Return the [x, y] coordinate for the center point of the cell that contains the specified text.  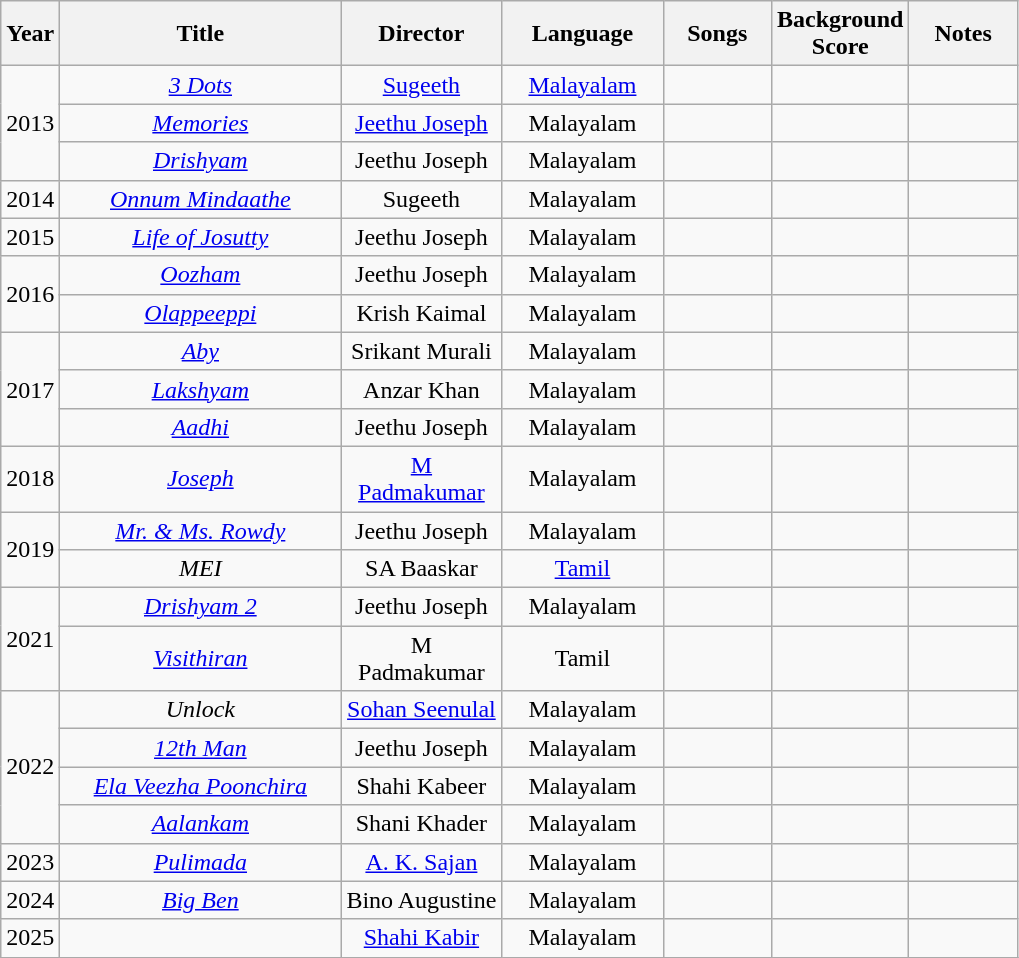
Aadhi [200, 427]
Life of Josutty [200, 237]
Title [200, 34]
SA Baaskar [422, 569]
2019 [30, 550]
Songs [718, 34]
Drishyam [200, 161]
2014 [30, 199]
2018 [30, 478]
3 Dots [200, 85]
Krish Kaimal [422, 313]
2024 [30, 900]
2023 [30, 862]
2013 [30, 123]
2015 [30, 237]
2022 [30, 767]
2025 [30, 938]
Mr. & Ms. Rowdy [200, 531]
Ela Veezha Poonchira [200, 786]
Olappeeppi [200, 313]
MEI [200, 569]
2017 [30, 389]
Background Score [840, 34]
Big Ben [200, 900]
Visithiran [200, 658]
Pulimada [200, 862]
Director [422, 34]
Onnum Mindaathe [200, 199]
Oozham [200, 275]
Sohan Seenulal [422, 710]
Srikant Murali [422, 351]
Language [582, 34]
Shahi Kabeer [422, 786]
2021 [30, 640]
Notes [964, 34]
Shani Khader [422, 824]
A. K. Sajan [422, 862]
Aby [200, 351]
Memories [200, 123]
Drishyam 2 [200, 607]
Unlock [200, 710]
Joseph [200, 478]
12th Man [200, 748]
Bino Augustine [422, 900]
Lakshyam [200, 389]
Anzar Khan [422, 389]
2016 [30, 294]
Aalankam [200, 824]
Year [30, 34]
Shahi Kabir [422, 938]
